Find where the given text appears and provide that cell's center as (x, y) coordinate. 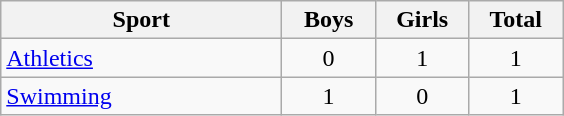
Athletics (142, 58)
Boys (329, 20)
Total (516, 20)
Sport (142, 20)
Swimming (142, 96)
Girls (422, 20)
